Return [X, Y] of the center of cell containing provided text 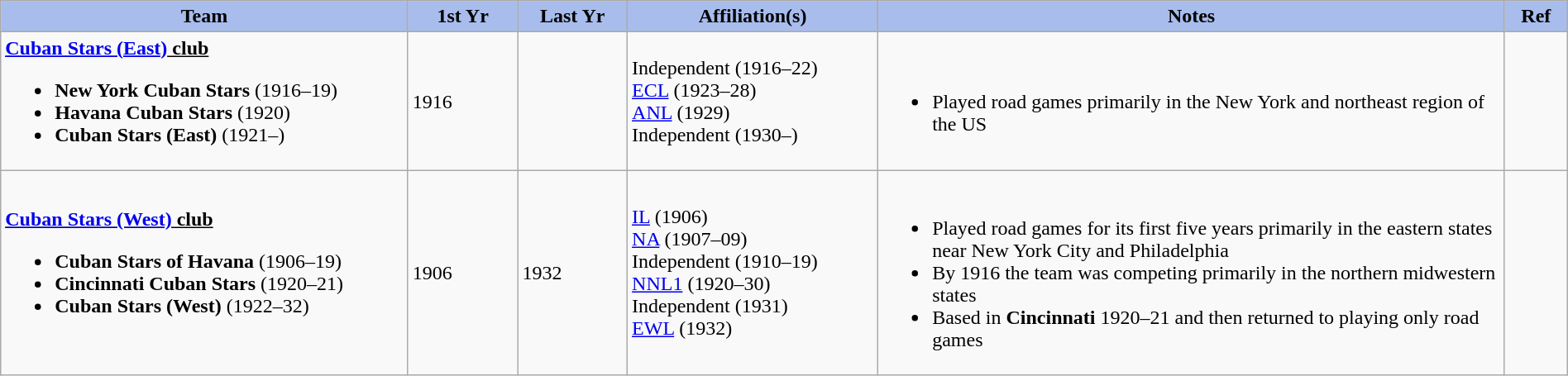
1932 [572, 273]
Last Yr [572, 17]
Independent (1916–22)ECL (1923–28)ANL (1929)Independent (1930–) [753, 101]
Ref [1536, 17]
Cuban Stars (West) clubCuban Stars of Havana (1906–19)Cincinnati Cuban Stars (1920–21)Cuban Stars (West) (1922–32) [205, 273]
Affiliation(s) [753, 17]
Notes [1192, 17]
1916 [463, 101]
IL (1906)NA (1907–09)Independent (1910–19)NNL1 (1920–30)Independent (1931)EWL (1932) [753, 273]
Played road games primarily in the New York and northeast region of the US [1192, 101]
Cuban Stars (East) clubNew York Cuban Stars (1916–19)Havana Cuban Stars (1920)Cuban Stars (East) (1921–) [205, 101]
1st Yr [463, 17]
1906 [463, 273]
Team [205, 17]
